Return the [x, y] coordinate for the center point of the cell that contains the specified text.  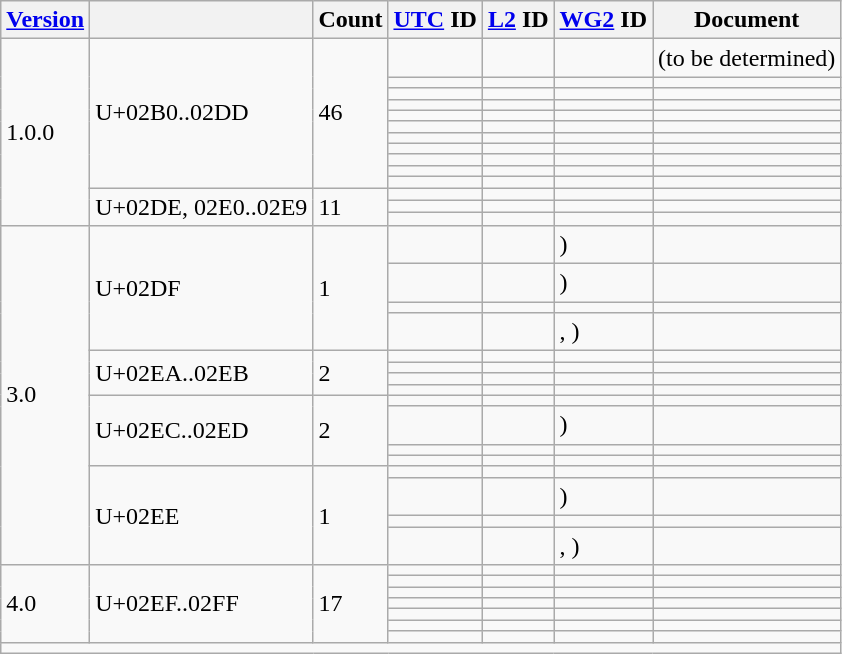
1.0.0 [46, 132]
U+02B0..02DD [202, 114]
UTC ID [435, 20]
4.0 [46, 604]
Document [746, 20]
(to be determined) [746, 58]
WG2 ID [603, 20]
Version [46, 20]
17 [350, 604]
3.0 [46, 396]
U+02EC..02ED [202, 430]
U+02EE [202, 515]
U+02DF [202, 288]
U+02EA..02EB [202, 373]
L2 ID [518, 20]
U+02DE, 02E0..02E9 [202, 207]
U+02EF..02FF [202, 604]
Count [350, 20]
46 [350, 114]
11 [350, 207]
